Return the (X, Y) coordinate for the center point of the cell that contains the specified text.  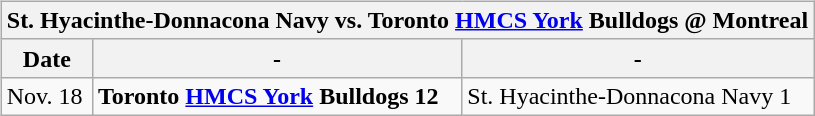
St. Hyacinthe-Donnacona Navy vs. Toronto HMCS York Bulldogs @ Montreal (407, 20)
St. Hyacinthe-Donnacona Navy 1 (638, 96)
Nov. 18 (46, 96)
Date (46, 58)
Toronto HMCS York Bulldogs 12 (276, 96)
